Detect which cell encompasses the target text, then output its (x, y) center coordinate. 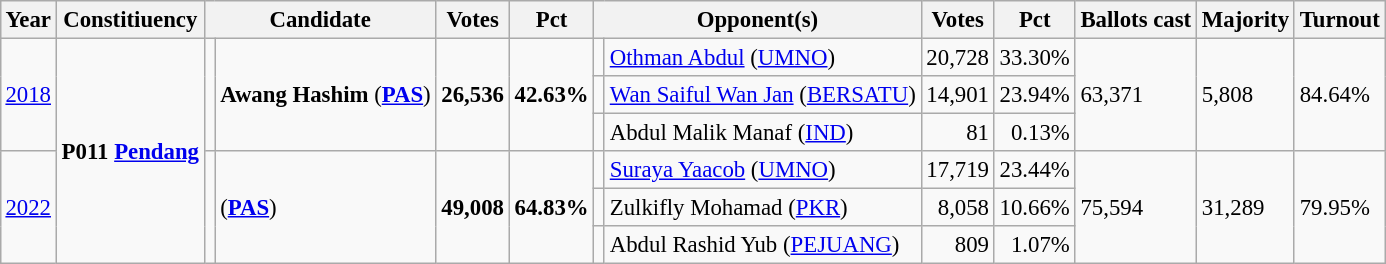
Abdul Malik Manaf (IND) (762, 133)
33.30% (1034, 57)
Wan Saiful Wan Jan (BERSATU) (762, 95)
26,536 (472, 94)
23.44% (1034, 170)
Othman Abdul (UMNO) (762, 57)
Suraya Yaacob (UMNO) (762, 170)
5,808 (1245, 94)
75,594 (1136, 208)
809 (958, 245)
Opponent(s) (758, 20)
Abdul Rashid Yub (PEJUANG) (762, 245)
Majority (1245, 20)
81 (958, 133)
84.64% (1340, 94)
79.95% (1340, 208)
20,728 (958, 57)
Zulkifly Mohamad (PKR) (762, 208)
2018 (28, 94)
49,008 (472, 208)
Year (28, 20)
2022 (28, 208)
64.83% (552, 208)
Constitiuency (130, 20)
8,058 (958, 208)
17,719 (958, 170)
1.07% (1034, 245)
Awang Hashim (PAS) (326, 94)
Ballots cast (1136, 20)
14,901 (958, 95)
31,289 (1245, 208)
P011 Pendang (130, 151)
Turnout (1340, 20)
Candidate (320, 20)
(PAS) (326, 208)
63,371 (1136, 94)
10.66% (1034, 208)
23.94% (1034, 95)
0.13% (1034, 133)
42.63% (552, 94)
